Scan for the cell matching the given text and deliver its [X, Y] coordinate at center. 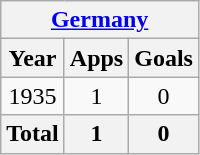
Germany [100, 20]
Goals [164, 58]
1935 [33, 96]
Year [33, 58]
Total [33, 134]
Apps [96, 58]
